Determine the (X, Y) coordinate at the center of the cell enclosing the given text.  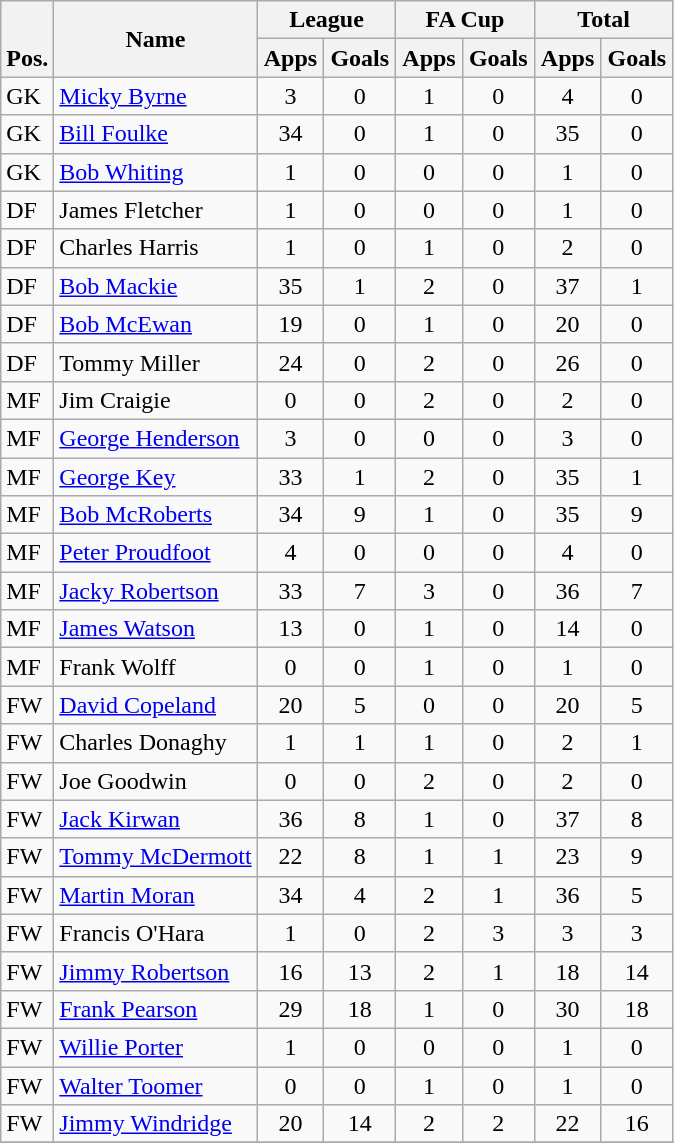
23 (568, 857)
Jimmy Windridge (156, 1124)
Pos. (28, 39)
FA Cup (466, 20)
26 (568, 362)
Tommy Miller (156, 362)
Jimmy Robertson (156, 971)
Jack Kirwan (156, 819)
Name (156, 39)
Peter Proudfoot (156, 553)
Bob McEwan (156, 324)
Jacky Robertson (156, 591)
James Watson (156, 629)
Tommy McDermott (156, 857)
Bob McRoberts (156, 515)
Martin Moran (156, 895)
James Fletcher (156, 210)
George Key (156, 477)
Walter Toomer (156, 1085)
League (326, 20)
Francis O'Hara (156, 933)
Bob Whiting (156, 172)
Bob Mackie (156, 286)
Willie Porter (156, 1047)
19 (290, 324)
Frank Wolff (156, 667)
Total (604, 20)
Charles Donaghy (156, 743)
Charles Harris (156, 248)
David Copeland (156, 705)
Frank Pearson (156, 1009)
Micky Byrne (156, 96)
Bill Foulke (156, 134)
24 (290, 362)
29 (290, 1009)
30 (568, 1009)
Joe Goodwin (156, 781)
George Henderson (156, 438)
Jim Craigie (156, 400)
